Determine the [x, y] coordinate at the center of the cell enclosing the given text.  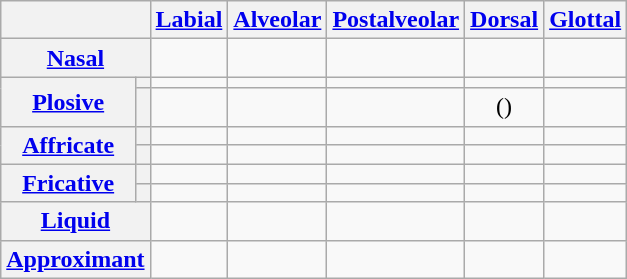
() [504, 107]
Liquid [76, 221]
Labial [189, 20]
Nasal [76, 58]
Alveolar [278, 20]
Plosive [68, 102]
Dorsal [504, 20]
Approximant [76, 259]
Fricative [68, 183]
Affricate [68, 145]
Postalveolar [396, 20]
Glottal [586, 20]
